Determine the [x, y] coordinate at the center of the cell enclosing the given text.  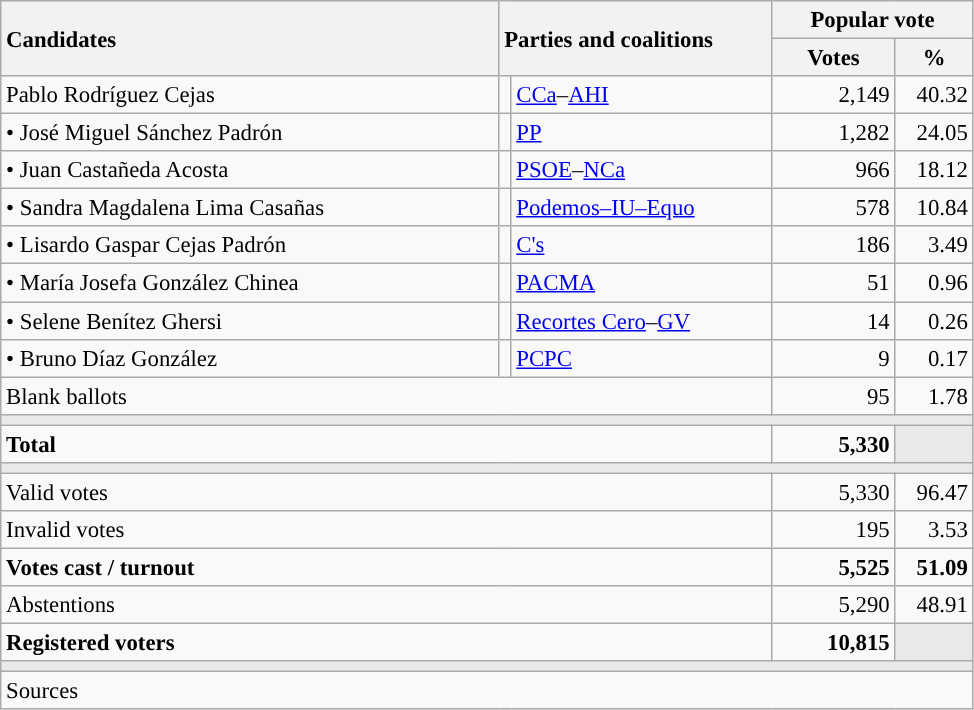
96.47 [934, 492]
Registered voters [386, 643]
Recortes Cero–GV [642, 321]
• María Josefa González Chinea [250, 283]
Invalid votes [386, 530]
1.78 [934, 396]
51 [834, 283]
C's [642, 245]
195 [834, 530]
0.17 [934, 358]
PCPC [642, 358]
PACMA [642, 283]
Votes cast / turnout [386, 567]
PP [642, 133]
3.53 [934, 530]
Sources [487, 691]
3.49 [934, 245]
Parties and coalitions [636, 38]
• Lisardo Gaspar Cejas Padrón [250, 245]
• Juan Castañeda Acosta [250, 170]
5,290 [834, 605]
PSOE–NCa [642, 170]
• Sandra Magdalena Lima Casañas [250, 208]
14 [834, 321]
• José Miguel Sánchez Padrón [250, 133]
578 [834, 208]
10.84 [934, 208]
• Bruno Díaz González [250, 358]
0.96 [934, 283]
186 [834, 245]
Pablo Rodríguez Cejas [250, 95]
40.32 [934, 95]
1,282 [834, 133]
51.09 [934, 567]
10,815 [834, 643]
Total [386, 444]
Podemos–IU–Equo [642, 208]
9 [834, 358]
5,525 [834, 567]
• Selene Benítez Ghersi [250, 321]
2,149 [834, 95]
Votes [834, 58]
CCa–AHI [642, 95]
Valid votes [386, 492]
24.05 [934, 133]
Candidates [250, 38]
0.26 [934, 321]
Blank ballots [386, 396]
Popular vote [872, 20]
95 [834, 396]
18.12 [934, 170]
48.91 [934, 605]
966 [834, 170]
Abstentions [386, 605]
% [934, 58]
